Extract the [x, y] coordinate from the center of the cell holding the provided text.  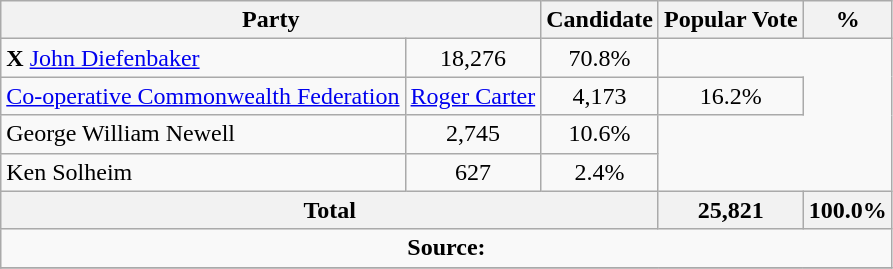
Popular Vote [730, 20]
% [848, 20]
16.2% [730, 96]
25,821 [730, 210]
2,745 [473, 134]
2.4% [600, 172]
Party [271, 20]
Candidate [600, 20]
10.6% [600, 134]
Roger Carter [473, 96]
18,276 [473, 58]
70.8% [600, 58]
Ken Solheim [203, 172]
Total [330, 210]
George William Newell [203, 134]
X John Diefenbaker [203, 58]
4,173 [600, 96]
Source: [446, 248]
100.0% [848, 210]
627 [473, 172]
Co-operative Commonwealth Federation [203, 96]
